Output the [X, Y] coordinate of the center of the cell containing the given text.  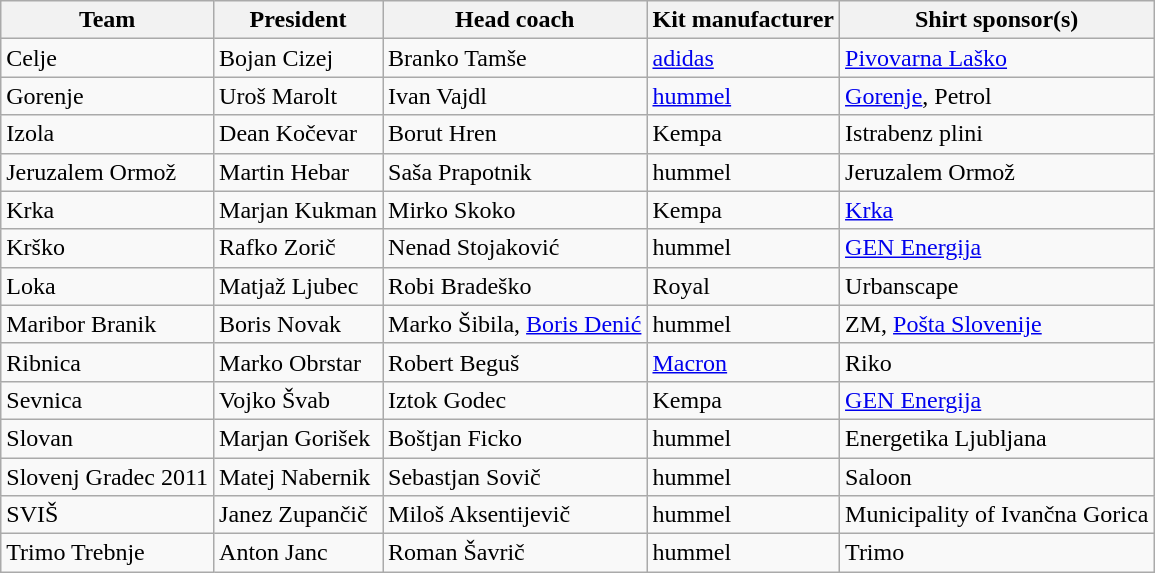
Trimo Trebnje [108, 553]
Iztok Godec [515, 400]
Sevnica [108, 400]
Marjan Gorišek [298, 438]
Municipality of Ivančna Gorica [997, 515]
Boštjan Ficko [515, 438]
Loka [108, 286]
Vojko Švab [298, 400]
Matjaž Ljubec [298, 286]
Janez Zupančič [298, 515]
Nenad Stojaković [515, 248]
Branko Tamše [515, 58]
Energetika Ljubljana [997, 438]
Royal [744, 286]
Rafko Zorič [298, 248]
Slovan [108, 438]
Riko [997, 362]
Team [108, 20]
Saša Prapotnik [515, 172]
Marko Šibila, Boris Denić [515, 324]
Roman Šavrič [515, 553]
Saloon [997, 477]
Macron [744, 362]
Ribnica [108, 362]
Martin Hebar [298, 172]
Matej Nabernik [298, 477]
Ivan Vajdl [515, 96]
Robert Beguš [515, 362]
Uroš Marolt [298, 96]
Mirko Skoko [515, 210]
Marjan Kukman [298, 210]
Anton Janc [298, 553]
SVIŠ [108, 515]
Gorenje, Petrol [997, 96]
Bojan Cizej [298, 58]
Shirt sponsor(s) [997, 20]
Trimo [997, 553]
Maribor Branik [108, 324]
Borut Hren [515, 134]
Urbanscape [997, 286]
Boris Novak [298, 324]
Gorenje [108, 96]
Kit manufacturer [744, 20]
Krško [108, 248]
Head coach [515, 20]
Dean Kočevar [298, 134]
Marko Obrstar [298, 362]
Celje [108, 58]
Slovenj Gradec 2011 [108, 477]
Pivovarna Laško [997, 58]
Izola [108, 134]
Istrabenz plini [997, 134]
ZM, Pošta Slovenije [997, 324]
Robi Bradeško [515, 286]
President [298, 20]
Miloš Aksentijevič [515, 515]
Sebastjan Sovič [515, 477]
adidas [744, 58]
